Capture the cell that displays the provided text and extract its (x, y) central coordinate. 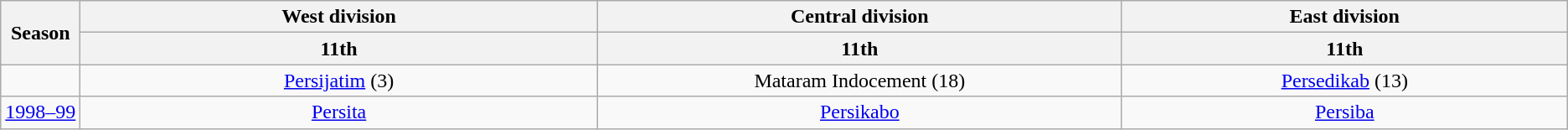
1998–99 (40, 112)
Persita (339, 112)
East division (1344, 17)
Persedikab (13) (1344, 81)
Persikabo (859, 112)
West division (339, 17)
Central division (859, 17)
Persijatim (3) (339, 81)
Persiba (1344, 112)
Mataram Indocement (18) (859, 81)
Season (40, 33)
